Identify which cell holds the provided text, then report its (x, y) central coordinate. 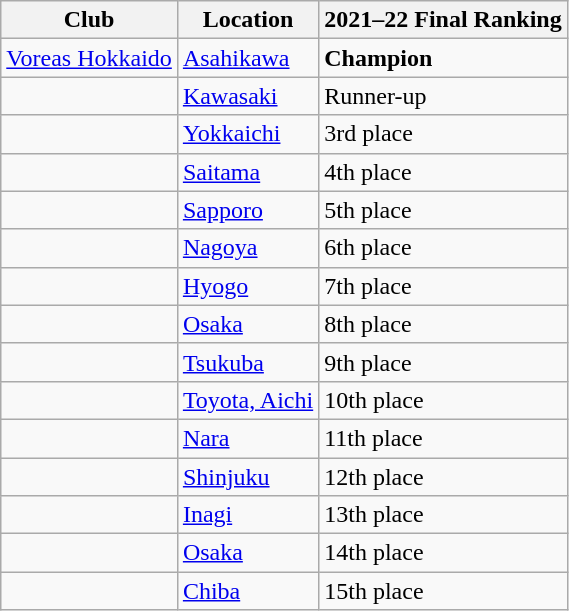
15th place (443, 591)
Nara (248, 438)
Sapporo (248, 210)
10th place (443, 400)
Hyogo (248, 286)
12th place (443, 477)
Toyota, Aichi (248, 400)
3rd place (443, 134)
Kawasaki (248, 96)
8th place (443, 324)
Location (248, 20)
Voreas Hokkaido (90, 58)
4th place (443, 172)
6th place (443, 248)
9th place (443, 362)
Saitama (248, 172)
Tsukuba (248, 362)
Club (90, 20)
Asahikawa (248, 58)
Chiba (248, 591)
14th place (443, 553)
Inagi (248, 515)
Runner-up (443, 96)
Nagoya (248, 248)
Shinjuku (248, 477)
11th place (443, 438)
Champion (443, 58)
13th place (443, 515)
2021–22 Final Ranking (443, 20)
5th place (443, 210)
7th place (443, 286)
Yokkaichi (248, 134)
